Return the [X, Y] coordinate for the center point of the cell that contains the specified text.  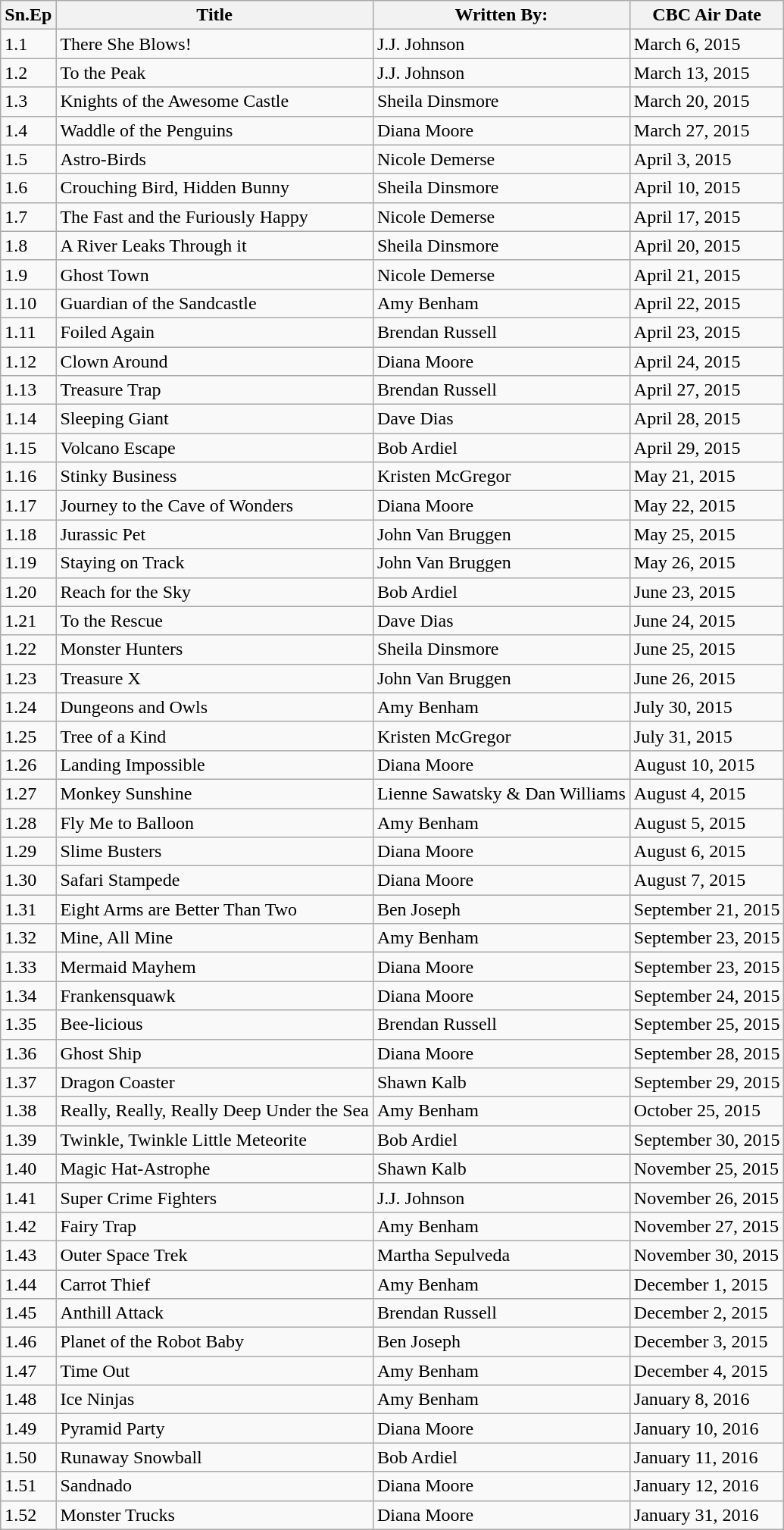
1.7 [29, 217]
Magic Hat-Astrophe [214, 1169]
Ghost Town [214, 274]
1.15 [29, 448]
May 26, 2015 [707, 563]
July 31, 2015 [707, 736]
April 17, 2015 [707, 217]
1.6 [29, 188]
Runaway Snowball [214, 1457]
1.44 [29, 1284]
April 3, 2015 [707, 159]
January 31, 2016 [707, 1515]
Sn.Ep [29, 15]
January 8, 2016 [707, 1400]
1.30 [29, 881]
January 11, 2016 [707, 1457]
Dungeons and Owls [214, 707]
July 30, 2015 [707, 707]
December 3, 2015 [707, 1342]
November 26, 2015 [707, 1197]
October 25, 2015 [707, 1111]
1.18 [29, 534]
1.14 [29, 419]
April 22, 2015 [707, 303]
Written By: [501, 15]
Monster Hunters [214, 649]
June 24, 2015 [707, 621]
1.31 [29, 909]
1.4 [29, 130]
March 27, 2015 [707, 130]
Planet of the Robot Baby [214, 1342]
Safari Stampede [214, 881]
1.42 [29, 1226]
1.24 [29, 707]
Ice Ninjas [214, 1400]
Fly Me to Balloon [214, 822]
December 4, 2015 [707, 1371]
Slime Busters [214, 852]
August 4, 2015 [707, 793]
April 10, 2015 [707, 188]
1.40 [29, 1169]
1.50 [29, 1457]
Astro-Birds [214, 159]
Waddle of the Penguins [214, 130]
1.26 [29, 765]
Knights of the Awesome Castle [214, 102]
April 21, 2015 [707, 274]
September 29, 2015 [707, 1082]
1.47 [29, 1371]
1.38 [29, 1111]
Time Out [214, 1371]
December 2, 2015 [707, 1313]
Jurassic Pet [214, 534]
Frankensquawk [214, 996]
Martha Sepulveda [501, 1255]
1.25 [29, 736]
1.3 [29, 102]
1.19 [29, 563]
Foiled Again [214, 332]
Title [214, 15]
January 12, 2016 [707, 1486]
Mermaid Mayhem [214, 967]
May 21, 2015 [707, 477]
1.29 [29, 852]
Staying on Track [214, 563]
June 26, 2015 [707, 678]
1.11 [29, 332]
Ghost Ship [214, 1053]
1.13 [29, 390]
August 10, 2015 [707, 765]
September 28, 2015 [707, 1053]
1.52 [29, 1515]
August 6, 2015 [707, 852]
To the Rescue [214, 621]
May 22, 2015 [707, 505]
1.17 [29, 505]
1.41 [29, 1197]
Treasure Trap [214, 390]
There She Blows! [214, 44]
Carrot Thief [214, 1284]
Mine, All Mine [214, 938]
1.32 [29, 938]
Clown Around [214, 361]
Dragon Coaster [214, 1082]
1.1 [29, 44]
Eight Arms are Better Than Two [214, 909]
Fairy Trap [214, 1226]
June 25, 2015 [707, 649]
August 7, 2015 [707, 881]
August 5, 2015 [707, 822]
Lienne Sawatsky & Dan Williams [501, 793]
1.37 [29, 1082]
1.39 [29, 1140]
1.16 [29, 477]
November 25, 2015 [707, 1169]
January 10, 2016 [707, 1428]
November 30, 2015 [707, 1255]
1.33 [29, 967]
1.9 [29, 274]
Sleeping Giant [214, 419]
April 28, 2015 [707, 419]
Treasure X [214, 678]
September 30, 2015 [707, 1140]
Bee-licious [214, 1025]
1.10 [29, 303]
September 21, 2015 [707, 909]
November 27, 2015 [707, 1226]
1.48 [29, 1400]
March 6, 2015 [707, 44]
Journey to the Cave of Wonders [214, 505]
December 1, 2015 [707, 1284]
1.8 [29, 246]
1.36 [29, 1053]
Super Crime Fighters [214, 1197]
Guardian of the Sandcastle [214, 303]
Pyramid Party [214, 1428]
1.22 [29, 649]
CBC Air Date [707, 15]
1.45 [29, 1313]
Monkey Sunshine [214, 793]
Reach for the Sky [214, 592]
September 25, 2015 [707, 1025]
Outer Space Trek [214, 1255]
June 23, 2015 [707, 592]
Volcano Escape [214, 448]
Crouching Bird, Hidden Bunny [214, 188]
To the Peak [214, 73]
Twinkle, Twinkle Little Meteorite [214, 1140]
1.21 [29, 621]
April 24, 2015 [707, 361]
1.20 [29, 592]
April 27, 2015 [707, 390]
May 25, 2015 [707, 534]
1.51 [29, 1486]
The Fast and the Furiously Happy [214, 217]
April 23, 2015 [707, 332]
1.12 [29, 361]
1.43 [29, 1255]
1.28 [29, 822]
September 24, 2015 [707, 996]
1.49 [29, 1428]
1.5 [29, 159]
1.35 [29, 1025]
Landing Impossible [214, 765]
Really, Really, Really Deep Under the Sea [214, 1111]
Anthill Attack [214, 1313]
Sandnado [214, 1486]
1.46 [29, 1342]
March 20, 2015 [707, 102]
Tree of a Kind [214, 736]
1.34 [29, 996]
March 13, 2015 [707, 73]
April 29, 2015 [707, 448]
1.27 [29, 793]
1.2 [29, 73]
April 20, 2015 [707, 246]
Monster Trucks [214, 1515]
Stinky Business [214, 477]
A River Leaks Through it [214, 246]
1.23 [29, 678]
